Pinpoint the cell where the given text exists, returning its (x, y) midpoint coordinate. 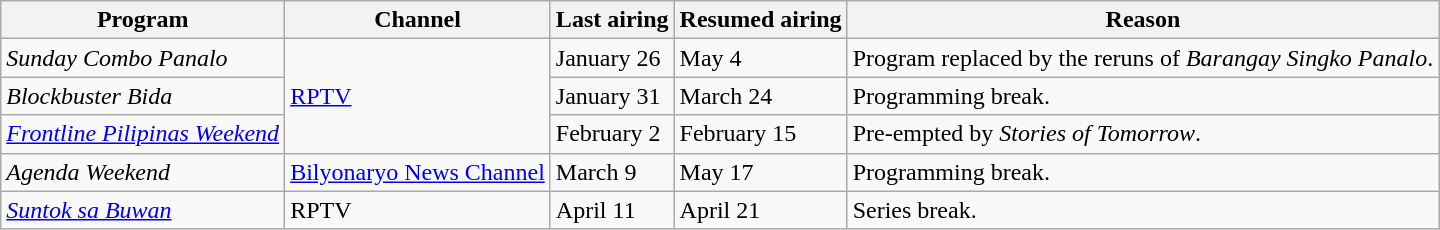
April 21 (760, 210)
February 2 (612, 134)
Channel (418, 20)
May 4 (760, 58)
January 26 (612, 58)
Suntok sa Buwan (143, 210)
March 24 (760, 96)
Program (143, 20)
Agenda Weekend (143, 172)
Reason (1143, 20)
March 9 (612, 172)
February 15 (760, 134)
Bilyonaryo News Channel (418, 172)
April 11 (612, 210)
Frontline Pilipinas Weekend (143, 134)
Series break. (1143, 210)
Program replaced by the reruns of Barangay Singko Panalo. (1143, 58)
Last airing (612, 20)
May 17 (760, 172)
Pre-empted by Stories of Tomorrow. (1143, 134)
Resumed airing (760, 20)
January 31 (612, 96)
Blockbuster Bida (143, 96)
Sunday Combo Panalo (143, 58)
